Determine the (X, Y) coordinate at the center of the cell enclosing the given text.  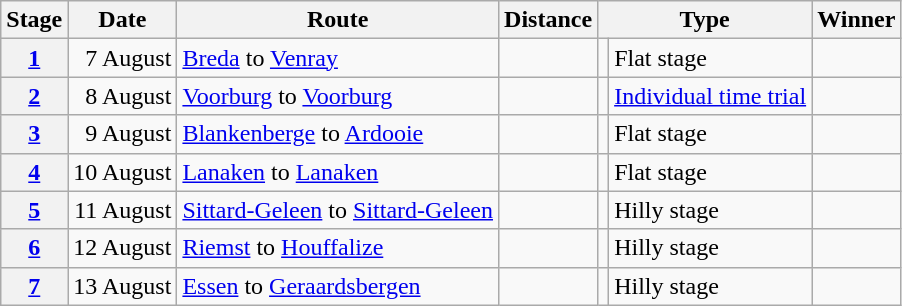
Distance (548, 20)
Voorburg to Voorburg (338, 96)
Individual time trial (710, 96)
Date (122, 20)
Type (705, 20)
7 (34, 286)
1 (34, 58)
5 (34, 210)
Lanaken to Lanaken (338, 172)
8 August (122, 96)
3 (34, 134)
Route (338, 20)
13 August (122, 286)
9 August (122, 134)
10 August (122, 172)
Winner (856, 20)
Breda to Venray (338, 58)
Stage (34, 20)
Blankenberge to Ardooie (338, 134)
Riemst to Houffalize (338, 248)
7 August (122, 58)
Sittard-Geleen to Sittard-Geleen (338, 210)
11 August (122, 210)
2 (34, 96)
4 (34, 172)
Essen to Geraardsbergen (338, 286)
12 August (122, 248)
6 (34, 248)
